Locate the cell with the specified text and output its (X, Y) center coordinate. 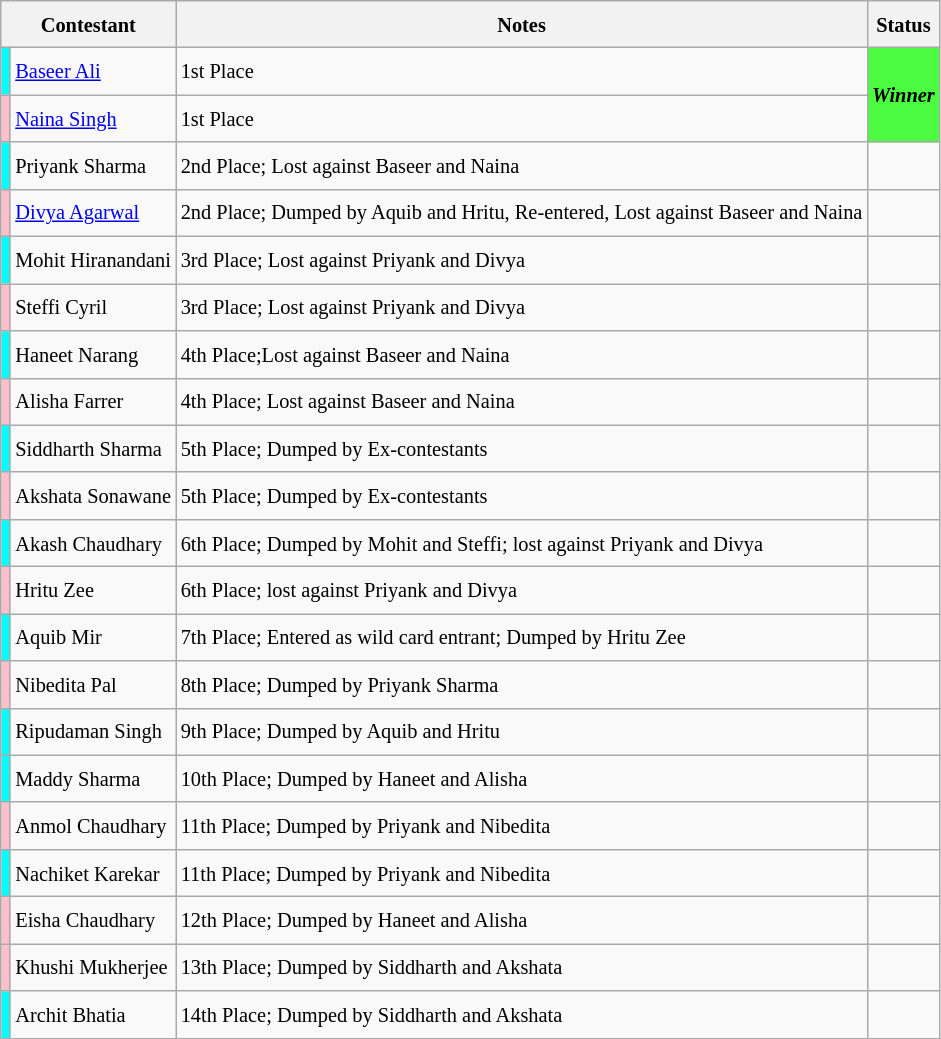
Winner (903, 95)
Haneet Narang (92, 354)
Naina Singh (92, 118)
2nd Place; Lost against Baseer and Naina (522, 166)
6th Place; lost against Priyank and Divya (522, 590)
10th Place; Dumped by Haneet and Alisha (522, 778)
Hritu Zee (92, 590)
Priyank Sharma (92, 166)
Eisha Chaudhary (92, 920)
9th Place; Dumped by Aquib and Hritu (522, 732)
Alisha Farrer (92, 402)
4th Place; Lost against Baseer and Naina (522, 402)
Mohit Hiranandani (92, 260)
Anmol Chaudhary (92, 826)
Divya Agarwal (92, 212)
7th Place; Entered as wild card entrant; Dumped by Hritu Zee (522, 636)
Steffi Cyril (92, 306)
Archit Bhatia (92, 1014)
Akash Chaudhary (92, 542)
Baseer Ali (92, 72)
Siddharth Sharma (92, 448)
12th Place; Dumped by Haneet and Alisha (522, 920)
Akshata Sonawane (92, 496)
4th Place;Lost against Baseer and Naina (522, 354)
Status (903, 24)
Nibedita Pal (92, 684)
Ripudaman Singh (92, 732)
8th Place; Dumped by Priyank Sharma (522, 684)
2nd Place; Dumped by Aquib and Hritu, Re-entered, Lost against Baseer and Naina (522, 212)
Nachiket Karekar (92, 872)
13th Place; Dumped by Siddharth and Akshata (522, 966)
Aquib Mir (92, 636)
Contestant (88, 24)
6th Place; Dumped by Mohit and Steffi; lost against Priyank and Divya (522, 542)
Maddy Sharma (92, 778)
Notes (522, 24)
14th Place; Dumped by Siddharth and Akshata (522, 1014)
Khushi Mukherjee (92, 966)
